Search for the cell housing the specified text and yield its [x, y] center coordinate. 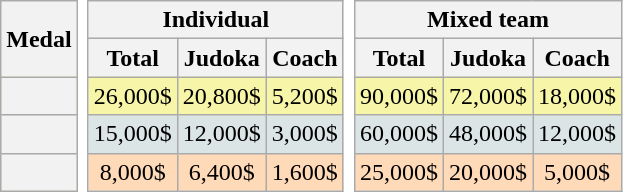
60,000$ [398, 134]
Medal [39, 39]
20,800$ [222, 96]
1,600$ [304, 172]
15,000$ [132, 134]
8,000$ [132, 172]
5,200$ [304, 96]
26,000$ [132, 96]
90,000$ [398, 96]
25,000$ [398, 172]
48,000$ [488, 134]
Individual [216, 20]
Mixed team [488, 20]
6,400$ [222, 172]
20,000$ [488, 172]
72,000$ [488, 96]
5,000$ [578, 172]
18,000$ [578, 96]
3,000$ [304, 134]
